For the text-containing cell, return its midpoint in (x, y) coordinate format. 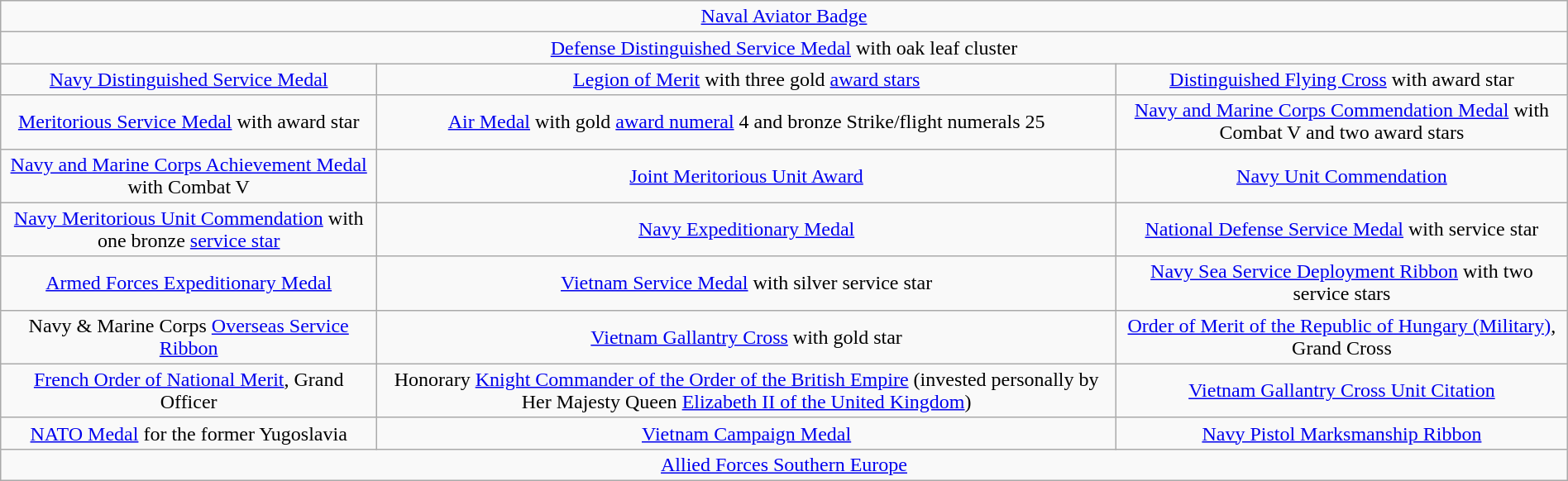
Armed Forces Expeditionary Medal (189, 283)
Legion of Merit with three gold award stars (747, 79)
Distinguished Flying Cross with award star (1342, 79)
NATO Medal for the former Yugoslavia (189, 433)
Navy and Marine Corps Achievement Medal with Combat V (189, 175)
National Defense Service Medal with service star (1342, 230)
Joint Meritorious Unit Award (747, 175)
Navy Meritorious Unit Commendation with one bronze service star (189, 230)
Vietnam Gallantry Cross with gold star (747, 337)
Vietnam Campaign Medal (747, 433)
Vietnam Service Medal with silver service star (747, 283)
Vietnam Gallantry Cross Unit Citation (1342, 390)
Meritorious Service Medal with award star (189, 122)
Air Medal with gold award numeral 4 and bronze Strike/flight numerals 25 (747, 122)
Navy Sea Service Deployment Ribbon with two service stars (1342, 283)
Navy Expeditionary Medal (747, 230)
Navy & Marine Corps Overseas Service Ribbon (189, 337)
Navy Distinguished Service Medal (189, 79)
Order of Merit of the Republic of Hungary (Military), Grand Cross (1342, 337)
Honorary Knight Commander of the Order of the British Empire (invested personally by Her Majesty Queen Elizabeth II of the United Kingdom) (747, 390)
French Order of National Merit, Grand Officer (189, 390)
Navy Unit Commendation (1342, 175)
Navy and Marine Corps Commendation Medal with Combat V and two award stars (1342, 122)
Naval Aviator Badge (784, 17)
Navy Pistol Marksmanship Ribbon (1342, 433)
Allied Forces Southern Europe (784, 464)
Defense Distinguished Service Medal with oak leaf cluster (784, 48)
